For the text-containing cell, return its midpoint in [x, y] coordinate format. 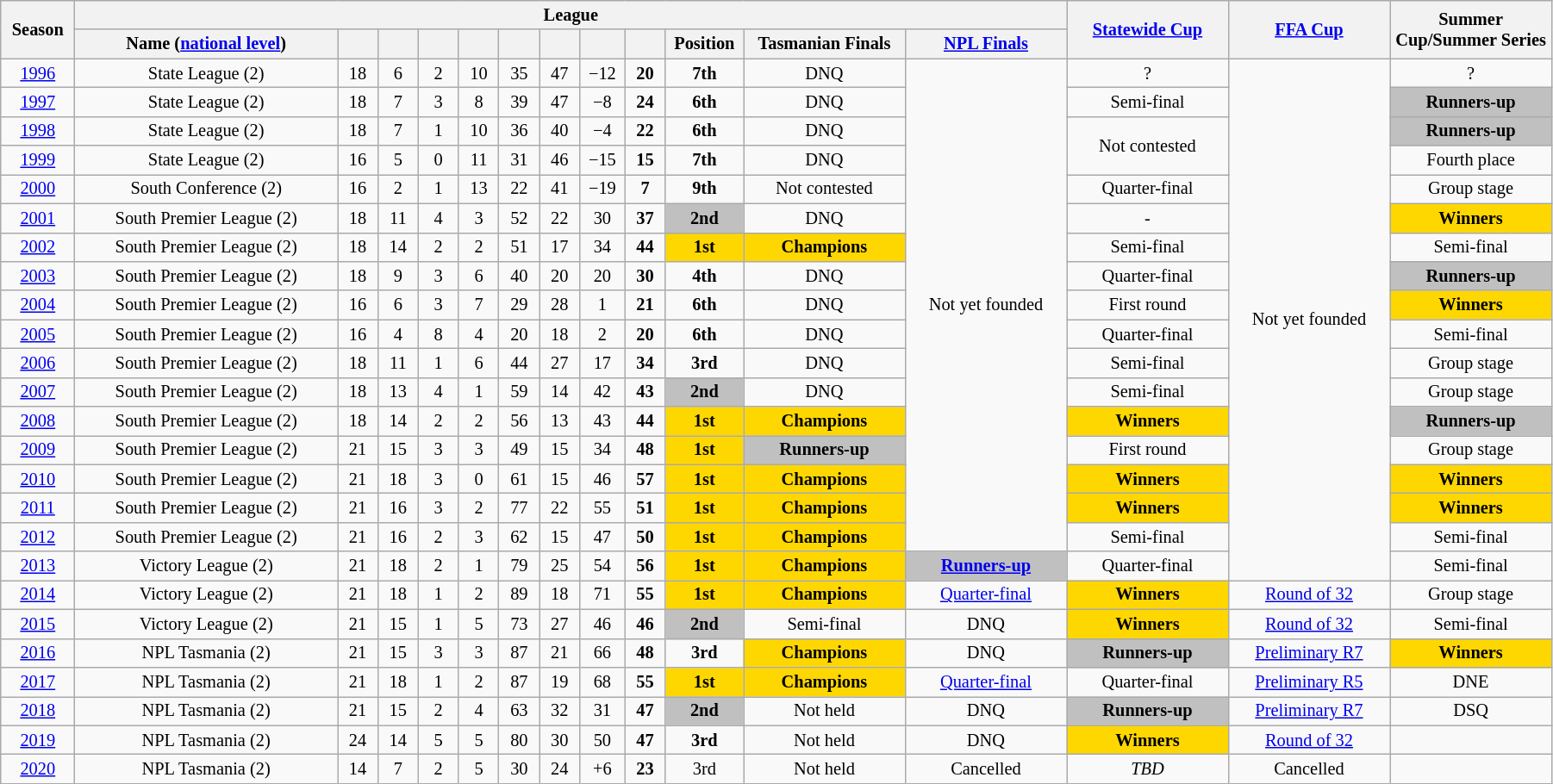
25 [560, 566]
41 [560, 189]
2020 [38, 768]
37 [645, 218]
DSQ [1471, 711]
39 [519, 102]
DNE [1471, 681]
2013 [38, 566]
−19 [602, 189]
2003 [38, 276]
42 [602, 392]
2016 [38, 653]
61 [519, 479]
2005 [38, 334]
1999 [38, 160]
49 [519, 450]
+6 [602, 768]
29 [519, 305]
2008 [38, 421]
Season [38, 29]
2017 [38, 681]
59 [519, 392]
- [1148, 218]
1997 [38, 102]
−12 [602, 73]
80 [519, 740]
28 [560, 305]
−4 [602, 131]
2014 [38, 594]
32 [560, 711]
77 [519, 507]
2002 [38, 247]
9 [398, 276]
2012 [38, 537]
19 [560, 681]
Summer Cup/Summer Series [1471, 29]
2001 [38, 218]
2007 [38, 392]
−15 [602, 160]
Statewide Cup [1148, 29]
South Conference (2) [207, 189]
2004 [38, 305]
2000 [38, 189]
68 [602, 681]
66 [602, 653]
2009 [38, 450]
23 [645, 768]
2015 [38, 624]
73 [519, 624]
League [571, 15]
9th [705, 189]
63 [519, 711]
2010 [38, 479]
36 [519, 131]
52 [519, 218]
57 [645, 479]
2018 [38, 711]
Preliminary R5 [1309, 681]
2006 [38, 363]
1998 [38, 131]
2011 [38, 507]
89 [519, 594]
79 [519, 566]
4th [705, 276]
Position [705, 44]
62 [519, 537]
71 [602, 594]
Tasmanian Finals [825, 44]
1996 [38, 73]
35 [519, 73]
54 [602, 566]
2019 [38, 740]
NPL Finals [986, 44]
Name (national level) [207, 44]
TBD [1148, 768]
−8 [602, 102]
Fourth place [1471, 160]
FFA Cup [1309, 29]
